Determine the (x, y) coordinate at the center of the cell enclosing the given text.  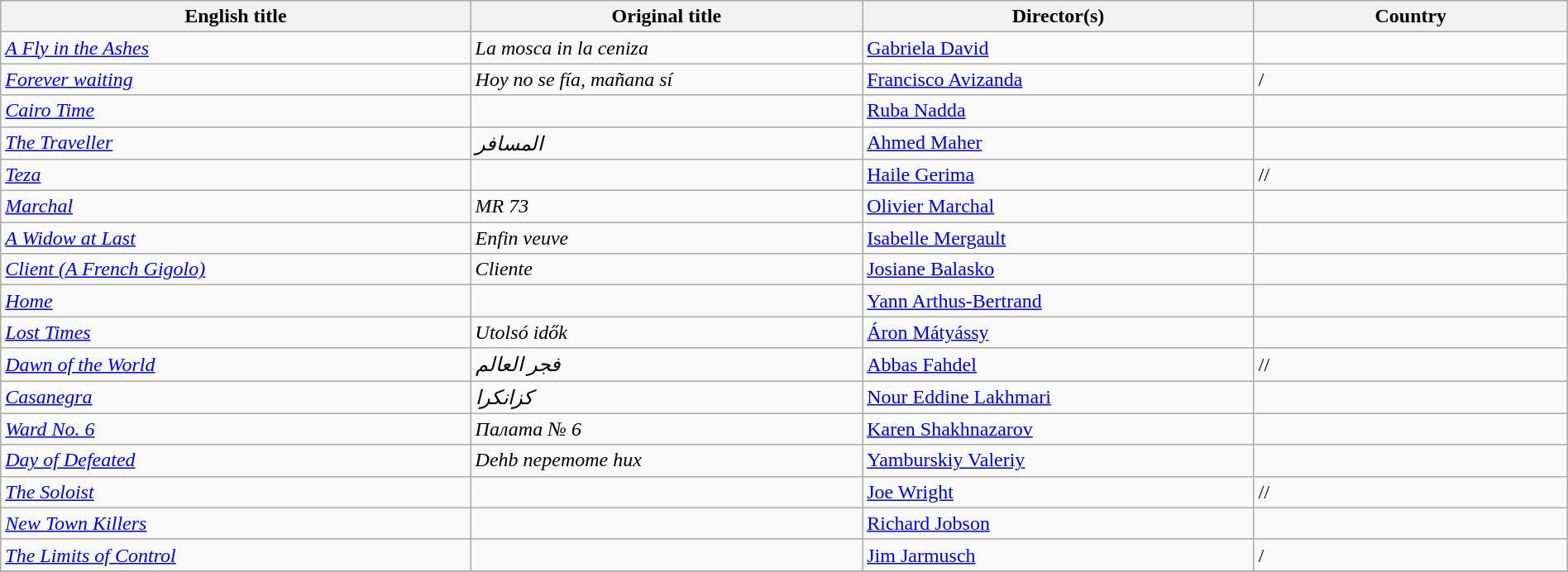
Olivier Marchal (1059, 207)
Lost Times (236, 332)
MR 73 (667, 207)
Isabelle Mergault (1059, 238)
Hoy no se fía, mañana sí (667, 79)
Ruba Nadda (1059, 111)
Cairo Time (236, 111)
Yann Arthus-Bertrand (1059, 301)
Nour Eddine Lakhmari (1059, 397)
Josiane Balasko (1059, 269)
Abbas Fahdel (1059, 365)
English title (236, 17)
La mosca in la ceniza (667, 48)
Teza (236, 175)
Richard Jobson (1059, 523)
The Limits of Control (236, 555)
Client (A French Gigolo) (236, 269)
Day of Defeated (236, 460)
The Soloist (236, 492)
Karen Shakhnazarov (1059, 429)
المسافر (667, 143)
A Widow at Last (236, 238)
Director(s) (1059, 17)
New Town Killers (236, 523)
Original title (667, 17)
Dehb nepemome hux (667, 460)
Cliente (667, 269)
Forever waiting (236, 79)
Home (236, 301)
كزانكرا (667, 397)
Áron Mátyássy (1059, 332)
Casanegra (236, 397)
The Traveller (236, 143)
Ahmed Maher (1059, 143)
Gabriela David (1059, 48)
Haile Gerima (1059, 175)
Enfin veuve (667, 238)
A Fly in the Ashes (236, 48)
Jim Jarmusch (1059, 555)
Палата № 6 (667, 429)
Marchal (236, 207)
Francisco Avizanda (1059, 79)
فجر العالم (667, 365)
Utolsó idők (667, 332)
Yamburskiy Valeriy (1059, 460)
Dawn of the World (236, 365)
Ward No. 6 (236, 429)
Joe Wright (1059, 492)
Country (1411, 17)
